Scan for the cell matching the given text and deliver its (x, y) coordinate at center. 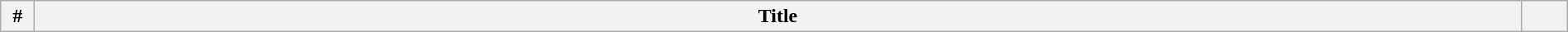
# (18, 16)
Title (777, 16)
